Pinpoint the cell where the given text exists, returning its (X, Y) midpoint coordinate. 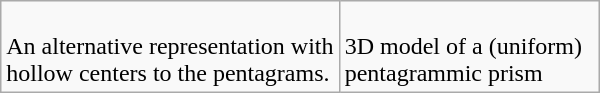
3D model of a (uniform) pentagrammic prism (469, 47)
An alternative representation with hollow centers to the pentagrams. (170, 47)
